For the text-containing cell, return its midpoint in [X, Y] coordinate format. 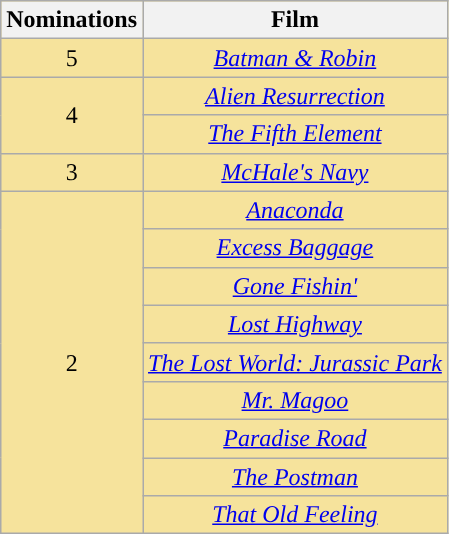
Mr. Magoo [294, 400]
Anaconda [294, 210]
Nominations [72, 20]
Excess Baggage [294, 248]
Lost Highway [294, 324]
5 [72, 58]
Gone Fishin' [294, 286]
The Fifth Element [294, 134]
The Postman [294, 477]
Paradise Road [294, 438]
McHale's Navy [294, 172]
2 [72, 362]
Alien Resurrection [294, 96]
3 [72, 172]
That Old Feeling [294, 515]
Batman & Robin [294, 58]
The Lost World: Jurassic Park [294, 362]
Film [294, 20]
4 [72, 115]
